Identify which cell holds the provided text, then report its (X, Y) central coordinate. 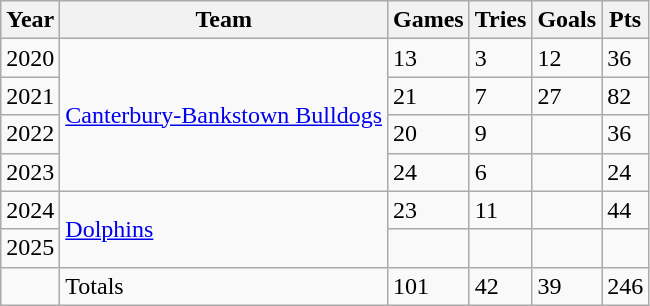
2021 (30, 96)
39 (567, 286)
23 (429, 210)
2024 (30, 210)
12 (567, 58)
2020 (30, 58)
82 (626, 96)
42 (500, 286)
20 (429, 134)
44 (626, 210)
13 (429, 58)
21 (429, 96)
Canterbury-Bankstown Bulldogs (224, 115)
Year (30, 20)
Goals (567, 20)
11 (500, 210)
6 (500, 172)
Tries (500, 20)
Pts (626, 20)
2022 (30, 134)
9 (500, 134)
Team (224, 20)
2023 (30, 172)
27 (567, 96)
2025 (30, 248)
3 (500, 58)
246 (626, 286)
101 (429, 286)
Totals (224, 286)
7 (500, 96)
Games (429, 20)
Dolphins (224, 229)
